From the cell containing the given text, extract its center point as (x, y) coordinate. 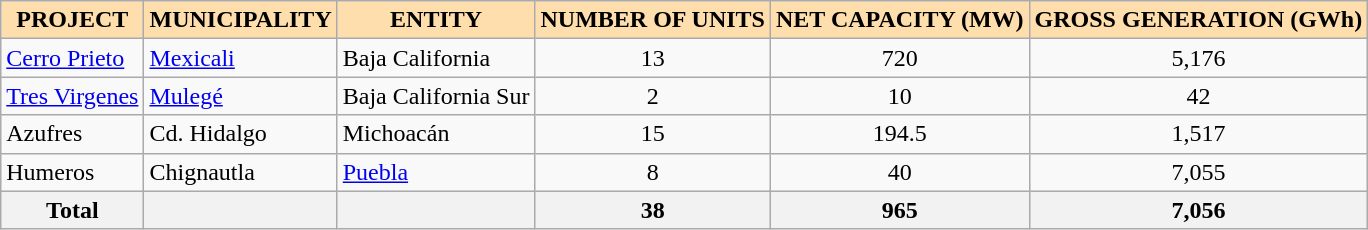
Michoacán (436, 134)
Cerro Prieto (72, 58)
Puebla (436, 172)
8 (653, 172)
Baja California (436, 58)
Humeros (72, 172)
42 (1198, 96)
MUNICIPALITY (240, 20)
194.5 (900, 134)
Total (72, 210)
7,055 (1198, 172)
Baja California Sur (436, 96)
Azufres (72, 134)
PROJECT (72, 20)
5,176 (1198, 58)
15 (653, 134)
NUMBER OF UNITS (653, 20)
Cd. Hidalgo (240, 134)
2 (653, 96)
40 (900, 172)
720 (900, 58)
13 (653, 58)
ENTITY (436, 20)
38 (653, 210)
GROSS GENERATION (GWh) (1198, 20)
965 (900, 210)
7,056 (1198, 210)
Mulegé (240, 96)
Chignautla (240, 172)
10 (900, 96)
1,517 (1198, 134)
Mexicali (240, 58)
NET CAPACITY (MW) (900, 20)
Tres Virgenes (72, 96)
